For the text-containing cell, return its midpoint in [x, y] coordinate format. 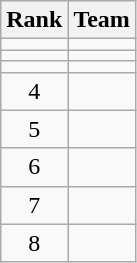
8 [34, 243]
Rank [34, 20]
Team [102, 20]
4 [34, 91]
6 [34, 167]
7 [34, 205]
5 [34, 129]
